Search for the cell housing the specified text and yield its [x, y] center coordinate. 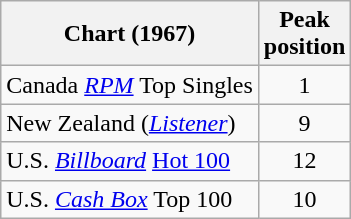
Peakposition [304, 34]
U.S. Billboard Hot 100 [130, 161]
Canada RPM Top Singles [130, 85]
9 [304, 123]
New Zealand (Listener) [130, 123]
U.S. Cash Box Top 100 [130, 199]
12 [304, 161]
Chart (1967) [130, 34]
10 [304, 199]
1 [304, 85]
